Capture the cell that displays the provided text and extract its [X, Y] central coordinate. 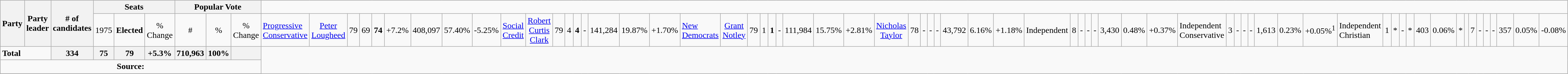
Source: [131, 67]
Independent [1047, 30]
Social Credit [513, 30]
0.23% [1290, 30]
+2.81% [859, 30]
3,430 [1110, 30]
Party [12, 23]
57.40% [457, 30]
Robert Curtis Clark [539, 30]
78 [914, 30]
403 [1422, 30]
357 [1505, 30]
Elected [130, 30]
+0.37% [1163, 30]
8 [1074, 30]
+1.18% [1009, 30]
Popular Vote [218, 7]
111,984 [798, 30]
0.06% [1443, 30]
-5.25% [486, 30]
0.05% [1526, 30]
+1.70% [665, 30]
74 [378, 30]
1975 [104, 30]
Nicholas Taylor [891, 30]
# ofcandidates [72, 23]
Independent Christian [1360, 30]
# [190, 30]
1,613 [1266, 30]
Total [25, 53]
0.48% [1134, 30]
-0.08% [1554, 30]
Peter Lougheed [328, 30]
69 [365, 30]
New Democrats [701, 30]
3 [1230, 30]
+5.3% [160, 53]
334 [72, 53]
15.75% [829, 30]
+7.2% [397, 30]
141,284 [604, 30]
Seats [134, 7]
Progressive Conservative [285, 30]
43,792 [955, 30]
+0.05%1 [1320, 30]
6.16% [981, 30]
% [219, 30]
19.87% [634, 30]
Party leader [37, 23]
710,963 [190, 53]
Independent Conservative [1202, 30]
75 [104, 53]
100% [219, 53]
408,097 [426, 30]
7 [1472, 30]
Grant Notley [734, 30]
